From the cell containing the given text, extract its center point as [x, y] coordinate. 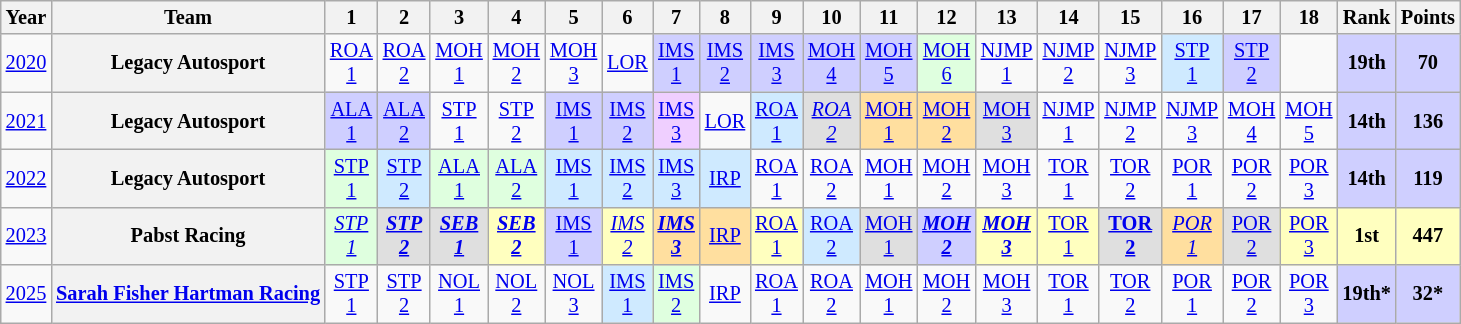
2023 [26, 236]
16 [1192, 17]
70 [1428, 63]
7 [676, 17]
NOL1 [458, 294]
19th* [1366, 294]
32* [1428, 294]
4 [516, 17]
1st [1366, 236]
3 [458, 17]
17 [1252, 17]
11 [888, 17]
13 [1007, 17]
12 [946, 17]
15 [1130, 17]
2020 [26, 63]
18 [1308, 17]
Team [188, 17]
10 [832, 17]
447 [1428, 236]
19th [1366, 63]
5 [574, 17]
Sarah Fisher Hartman Racing [188, 294]
Points [1428, 17]
SEB1 [458, 236]
2025 [26, 294]
SEB2 [516, 236]
14 [1069, 17]
Rank [1366, 17]
136 [1428, 121]
2 [404, 17]
119 [1428, 178]
Pabst Racing [188, 236]
Year [26, 17]
NOL2 [516, 294]
1 [352, 17]
8 [725, 17]
2021 [26, 121]
MOH6 [946, 63]
2022 [26, 178]
9 [776, 17]
NOL3 [574, 294]
6 [627, 17]
